Output the [x, y] coordinate of the center of the cell containing the given text.  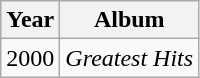
Greatest Hits [130, 58]
2000 [30, 58]
Year [30, 20]
Album [130, 20]
